Locate the cell with the specified text and output its (x, y) center coordinate. 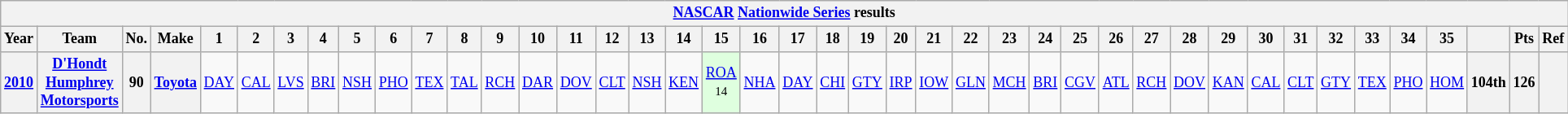
1 (219, 39)
22 (971, 39)
Pts (1524, 39)
12 (612, 39)
Make (176, 39)
TAL (464, 82)
7 (429, 39)
2010 (20, 82)
IOW (934, 82)
8 (464, 39)
Toyota (176, 82)
28 (1190, 39)
IRP (901, 82)
10 (538, 39)
9 (500, 39)
19 (868, 39)
2 (255, 39)
25 (1080, 39)
15 (721, 39)
DAR (538, 82)
30 (1265, 39)
4 (324, 39)
GLN (971, 82)
34 (1409, 39)
Team (80, 39)
33 (1372, 39)
126 (1524, 82)
24 (1046, 39)
17 (798, 39)
5 (358, 39)
90 (137, 82)
LVS (291, 82)
3 (291, 39)
MCH (1009, 82)
KEN (684, 82)
No. (137, 39)
23 (1009, 39)
Year (20, 39)
31 (1301, 39)
ROA14 (721, 82)
D'Hondt Humphrey Motorsports (80, 82)
CHI (833, 82)
CGV (1080, 82)
27 (1152, 39)
14 (684, 39)
13 (647, 39)
ATL (1116, 82)
16 (760, 39)
18 (833, 39)
20 (901, 39)
NHA (760, 82)
35 (1448, 39)
Ref (1553, 39)
HOM (1448, 82)
NASCAR Nationwide Series results (784, 13)
32 (1336, 39)
21 (934, 39)
6 (394, 39)
104th (1488, 82)
11 (576, 39)
26 (1116, 39)
KAN (1228, 82)
29 (1228, 39)
